Identify which cell holds the provided text, then report its (X, Y) central coordinate. 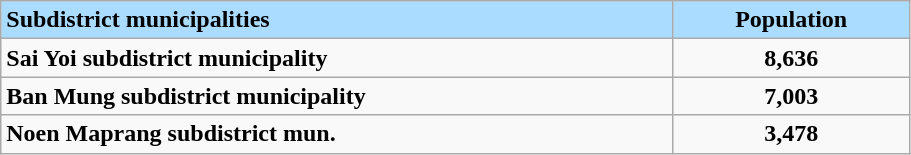
3,478 (791, 134)
7,003 (791, 96)
8,636 (791, 58)
Ban Mung subdistrict municipality (337, 96)
Subdistrict municipalities (337, 20)
Population (791, 20)
Sai Yoi subdistrict municipality (337, 58)
Noen Maprang subdistrict mun. (337, 134)
